From the cell containing the given text, extract its center point as [X, Y] coordinate. 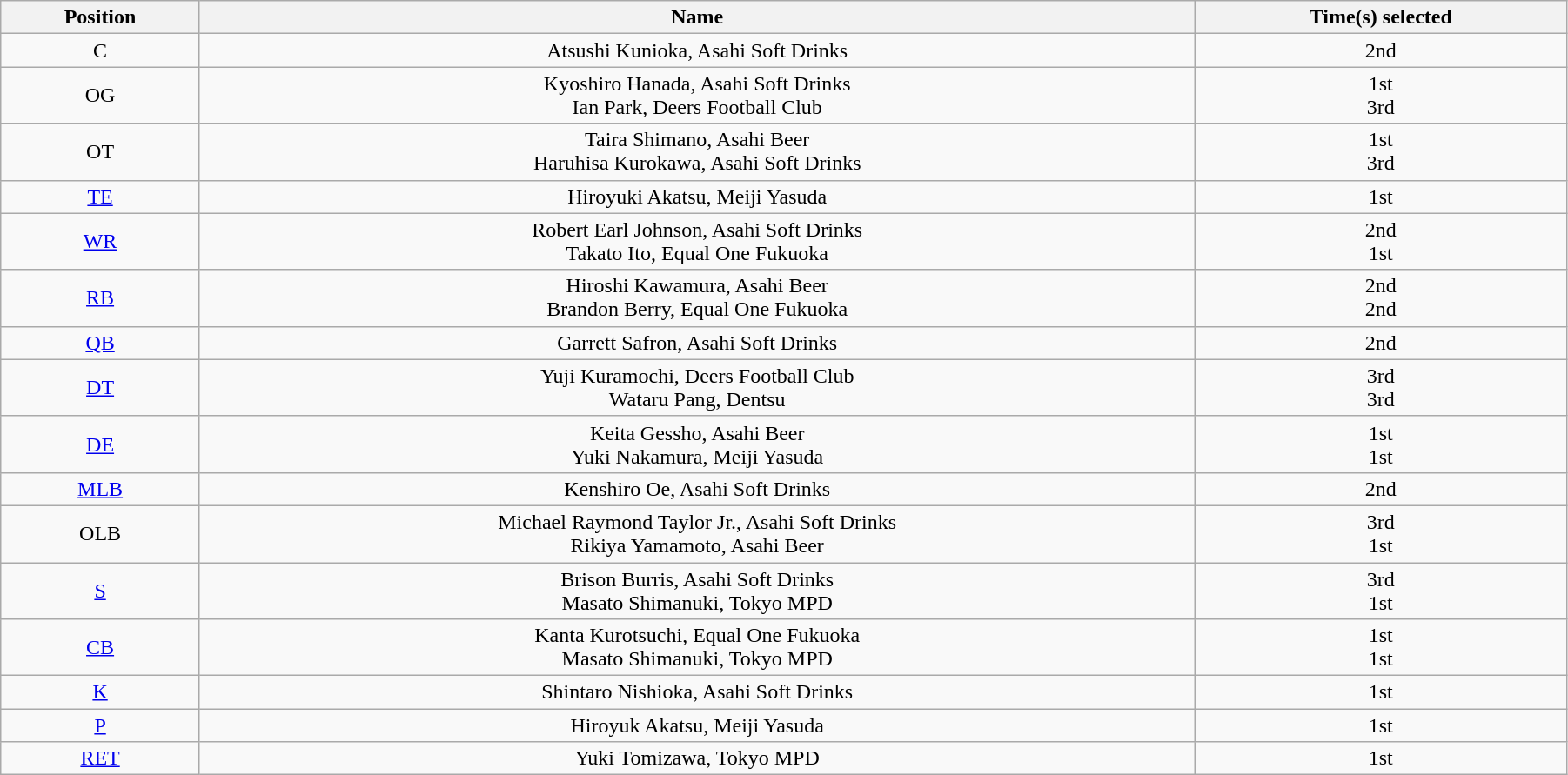
2nd1st [1380, 242]
RB [101, 297]
TE [101, 197]
Brison Burris, Asahi Soft DrinksMasato Shimanuki, Tokyo MPD [697, 590]
Kenshiro Oe, Asahi Soft Drinks [697, 489]
2nd2nd [1380, 297]
MLB [101, 489]
Kyoshiro Hanada, Asahi Soft DrinksIan Park, Deers Football Club [697, 96]
Yuji Kuramochi, Deers Football ClubWataru Pang, Dentsu [697, 388]
3rd3rd [1380, 388]
Name [697, 17]
Kanta Kurotsuchi, Equal One FukuokaMasato Shimanuki, Tokyo MPD [697, 647]
Shintaro Nishioka, Asahi Soft Drinks [697, 692]
Garrett Safron, Asahi Soft Drinks [697, 343]
C [101, 50]
OG [101, 96]
Yuki Tomizawa, Tokyo MPD [697, 758]
Position [101, 17]
Atsushi Kunioka, Asahi Soft Drinks [697, 50]
RET [101, 758]
Hiroyuk Akatsu, Meiji Yasuda [697, 725]
P [101, 725]
K [101, 692]
QB [101, 343]
DT [101, 388]
S [101, 590]
Time(s) selected [1380, 17]
OT [101, 151]
Michael Raymond Taylor Jr., Asahi Soft DrinksRikiya Yamamoto, Asahi Beer [697, 534]
DE [101, 444]
Hiroyuki Akatsu, Meiji Yasuda [697, 197]
Hiroshi Kawamura, Asahi BeerBrandon Berry, Equal One Fukuoka [697, 297]
CB [101, 647]
OLB [101, 534]
WR [101, 242]
Keita Gessho, Asahi BeerYuki Nakamura, Meiji Yasuda [697, 444]
Robert Earl Johnson, Asahi Soft DrinksTakato Ito, Equal One Fukuoka [697, 242]
Taira Shimano, Asahi BeerHaruhisa Kurokawa, Asahi Soft Drinks [697, 151]
